Locate the cell with the specified text and output its [x, y] center coordinate. 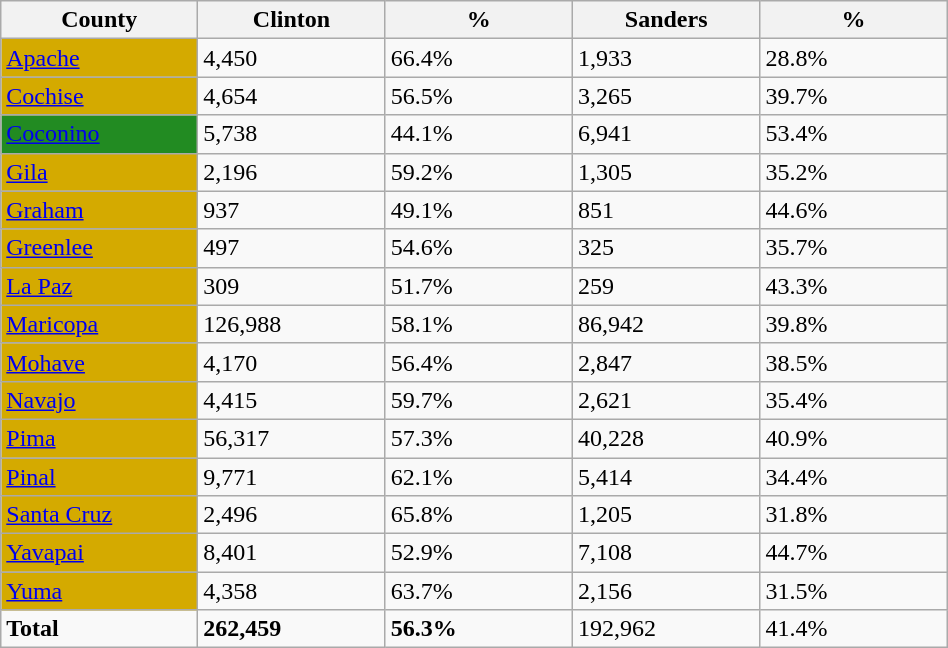
Total [100, 629]
53.4% [854, 134]
La Paz [100, 286]
31.5% [854, 591]
Gila [100, 172]
62.1% [478, 477]
56.3% [478, 629]
Maricopa [100, 324]
31.8% [854, 515]
44.7% [854, 553]
Coconino [100, 134]
5,414 [666, 477]
Mohave [100, 362]
2,196 [292, 172]
59.2% [478, 172]
56.4% [478, 362]
Clinton [292, 20]
Pinal [100, 477]
4,450 [292, 58]
34.4% [854, 477]
44.6% [854, 210]
1,305 [666, 172]
Apache [100, 58]
57.3% [478, 438]
63.7% [478, 591]
5,738 [292, 134]
Yavapai [100, 553]
6,941 [666, 134]
851 [666, 210]
Yuma [100, 591]
38.5% [854, 362]
49.1% [478, 210]
2,621 [666, 400]
65.8% [478, 515]
4,415 [292, 400]
126,988 [292, 324]
County [100, 20]
262,459 [292, 629]
1,933 [666, 58]
7,108 [666, 553]
54.6% [478, 248]
52.9% [478, 553]
2,496 [292, 515]
39.7% [854, 96]
35.4% [854, 400]
58.1% [478, 324]
1,205 [666, 515]
259 [666, 286]
2,156 [666, 591]
28.8% [854, 58]
Santa Cruz [100, 515]
56.5% [478, 96]
937 [292, 210]
2,847 [666, 362]
Graham [100, 210]
192,962 [666, 629]
8,401 [292, 553]
40,228 [666, 438]
3,265 [666, 96]
Pima [100, 438]
497 [292, 248]
309 [292, 286]
51.7% [478, 286]
4,358 [292, 591]
325 [666, 248]
41.4% [854, 629]
35.7% [854, 248]
Navajo [100, 400]
66.4% [478, 58]
43.3% [854, 286]
Cochise [100, 96]
56,317 [292, 438]
44.1% [478, 134]
9,771 [292, 477]
Sanders [666, 20]
Greenlee [100, 248]
4,170 [292, 362]
39.8% [854, 324]
4,654 [292, 96]
35.2% [854, 172]
86,942 [666, 324]
40.9% [854, 438]
59.7% [478, 400]
